Search for the cell housing the specified text and yield its [x, y] center coordinate. 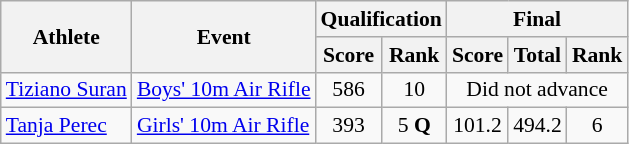
Final [538, 19]
494.2 [538, 126]
Girls' 10m Air Rifle [224, 126]
Athlete [66, 36]
10 [414, 90]
Tiziano Suran [66, 90]
586 [349, 90]
Tanja Perec [66, 126]
Event [224, 36]
393 [349, 126]
Qualification [382, 19]
6 [598, 126]
Did not advance [538, 90]
101.2 [478, 126]
Total [538, 55]
5 Q [414, 126]
Boys' 10m Air Rifle [224, 90]
